Provide the [x, y] coordinate of the cell's center where the given text is located.  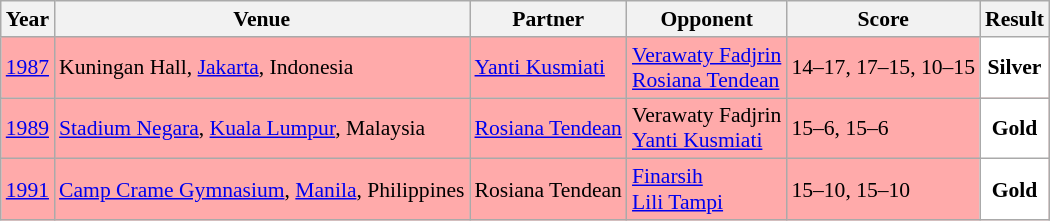
Verawaty Fadjrin Rosiana Tendean [706, 68]
Venue [262, 19]
Silver [1014, 68]
Camp Crame Gymnasium, Manila, Philippines [262, 190]
Score [883, 19]
Yanti Kusmiati [548, 68]
Year [28, 19]
Partner [548, 19]
Result [1014, 19]
Opponent [706, 19]
15–10, 15–10 [883, 190]
Stadium Negara, Kuala Lumpur, Malaysia [262, 128]
1987 [28, 68]
15–6, 15–6 [883, 128]
Kuningan Hall, Jakarta, Indonesia [262, 68]
1991 [28, 190]
Verawaty Fadjrin Yanti Kusmiati [706, 128]
Finarsih Lili Tampi [706, 190]
14–17, 17–15, 10–15 [883, 68]
1989 [28, 128]
